Determine the [X, Y] coordinate at the center of the cell enclosing the given text.  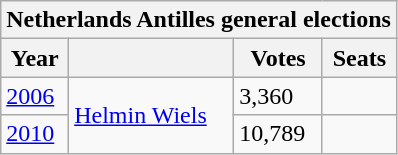
Helmin Wiels [152, 115]
Year [35, 58]
2010 [35, 134]
Netherlands Antilles general elections [199, 20]
3,360 [278, 96]
Seats [359, 58]
Votes [278, 58]
2006 [35, 96]
10,789 [278, 134]
